Detect which cell encompasses the target text, then output its (X, Y) center coordinate. 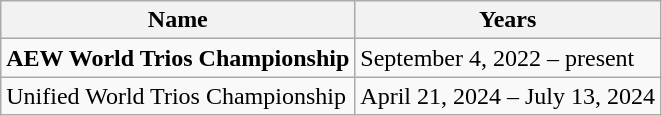
April 21, 2024 – July 13, 2024 (508, 96)
September 4, 2022 – present (508, 58)
Years (508, 20)
Name (178, 20)
Unified World Trios Championship (178, 96)
AEW World Trios Championship (178, 58)
